Return (x, y) of the center of cell containing provided text 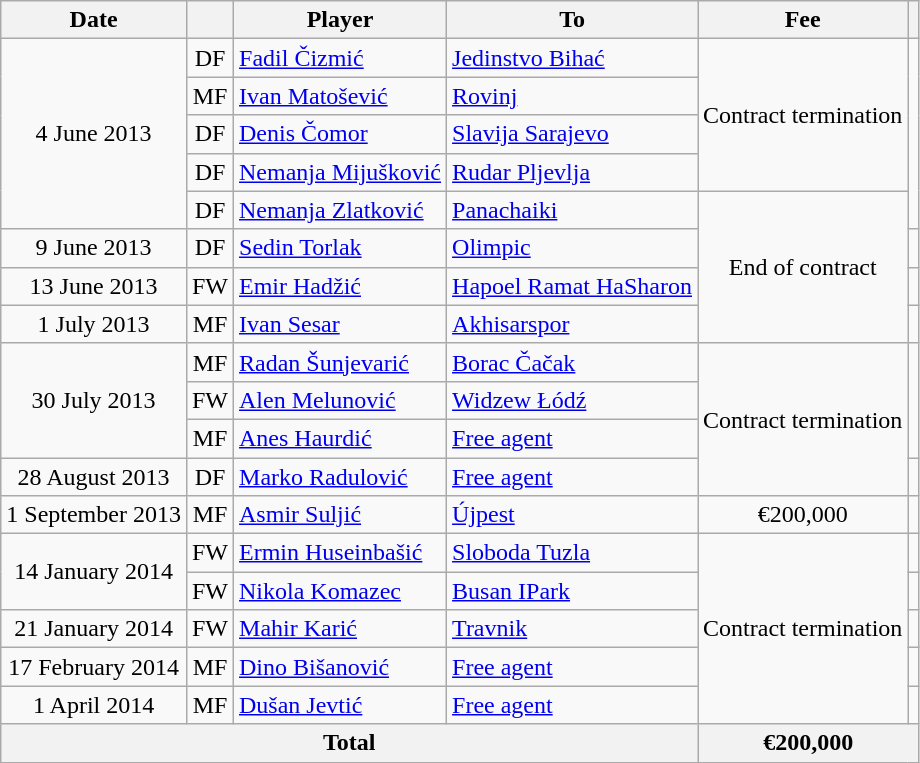
End of contract (803, 267)
Emir Hadžić (340, 286)
Total (350, 743)
Marko Radulović (340, 477)
Slavija Sarajevo (572, 134)
Panachaiki (572, 210)
Ivan Matošević (340, 96)
1 April 2014 (94, 705)
Dušan Jevtić (340, 705)
Olimpic (572, 248)
Sedin Torlak (340, 248)
Jedinstvo Bihać (572, 58)
Fadil Čizmić (340, 58)
Mahir Karić (340, 629)
Denis Čomor (340, 134)
Nemanja Zlatković (340, 210)
Sloboda Tuzla (572, 553)
Busan IPark (572, 591)
Ivan Sesar (340, 324)
Hapoel Ramat HaSharon (572, 286)
Ermin Huseinbašić (340, 553)
30 July 2013 (94, 400)
Újpest (572, 515)
Akhisarspor (572, 324)
Alen Melunović (340, 400)
To (572, 20)
9 June 2013 (94, 248)
Player (340, 20)
17 February 2014 (94, 667)
Rudar Pljevlja (572, 172)
21 January 2014 (94, 629)
13 June 2013 (94, 286)
1 September 2013 (94, 515)
Nikola Komazec (340, 591)
Borac Čačak (572, 362)
Dino Bišanović (340, 667)
1 July 2013 (94, 324)
Nemanja Mijušković (340, 172)
14 January 2014 (94, 572)
Date (94, 20)
Radan Šunjevarić (340, 362)
Widzew Łódź (572, 400)
Fee (803, 20)
4 June 2013 (94, 134)
28 August 2013 (94, 477)
Rovinj (572, 96)
Anes Haurdić (340, 438)
Travnik (572, 629)
Asmir Suljić (340, 515)
